Output the [X, Y] coordinate of the center of the cell containing the given text.  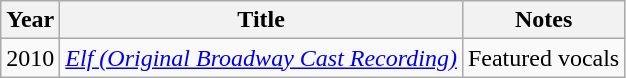
Featured vocals [543, 58]
Elf (Original Broadway Cast Recording) [262, 58]
2010 [30, 58]
Notes [543, 20]
Title [262, 20]
Year [30, 20]
